Find where the given text appears and provide that cell's center as (x, y) coordinate. 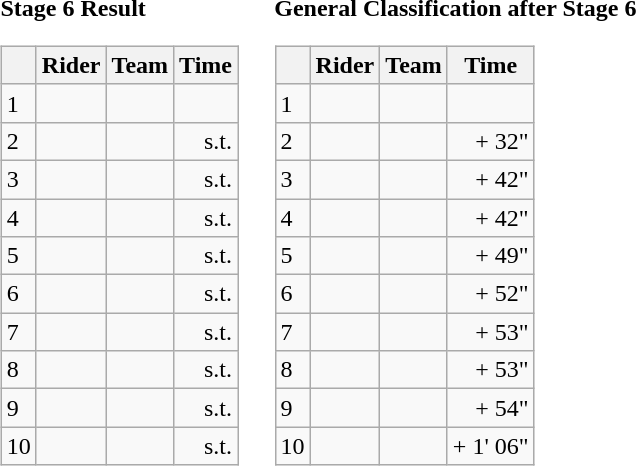
+ 1' 06" (490, 446)
+ 32" (490, 141)
+ 54" (490, 408)
+ 52" (490, 294)
+ 49" (490, 256)
